Detect which cell encompasses the target text, then output its [X, Y] center coordinate. 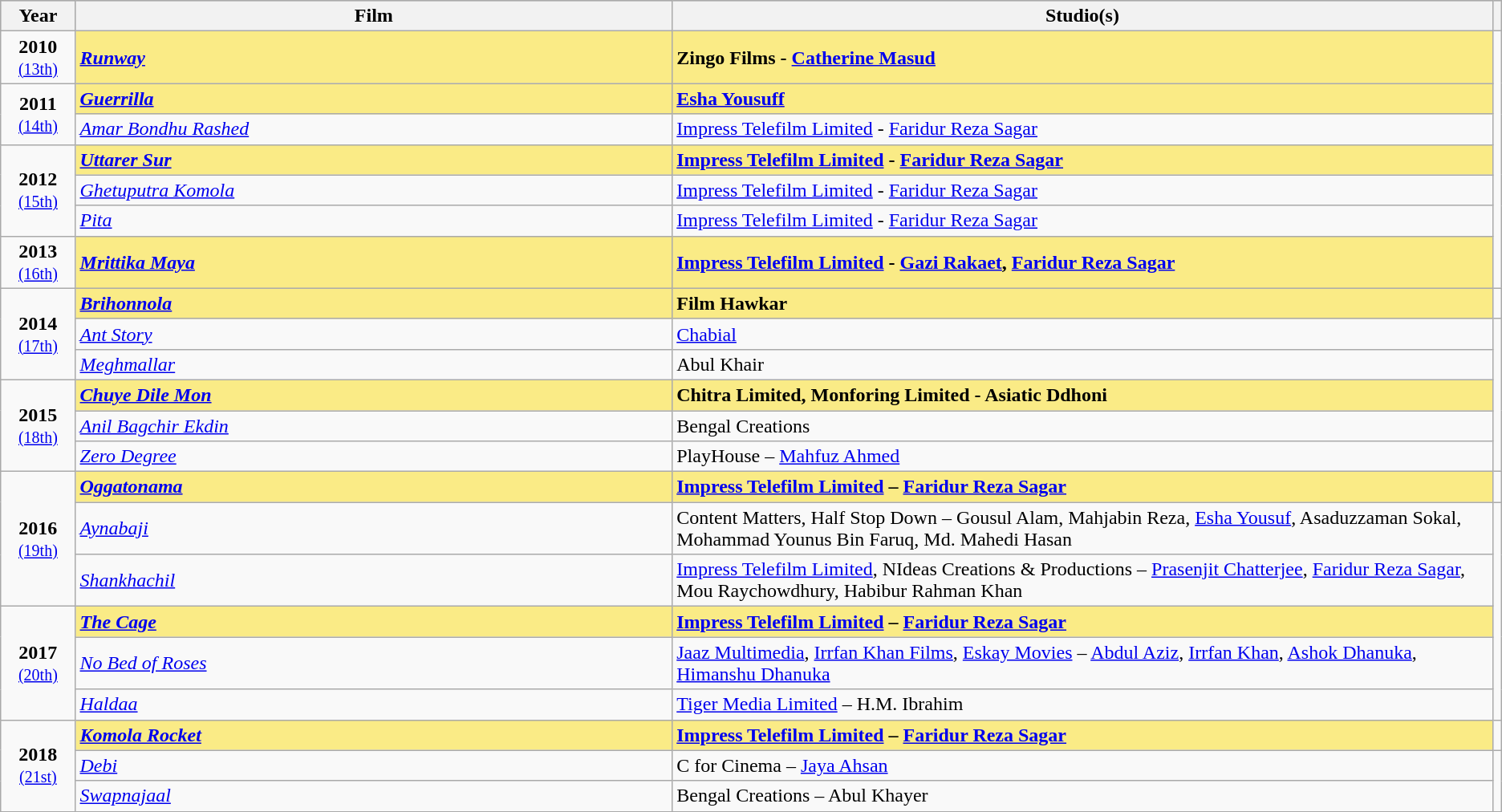
2017(20th) [39, 663]
Komola Rocket [374, 735]
Impress Telefilm Limited, NIdeas Creations & Productions – Prasenjit Chatterjee, Faridur Reza Sagar, Mou Raychowdhury, Habibur Rahman Khan [1082, 581]
2016(19th) [39, 539]
2014 (17th) [39, 334]
2012(15th) [39, 190]
C for Cinema – Jaya Ahsan [1082, 765]
Esha Yousuff [1082, 99]
PlayHouse – Mahfuz Ahmed [1082, 457]
Oggatonama [374, 487]
Runway [374, 58]
Bengal Creations – Abul Khayer [1082, 796]
Content Matters, Half Stop Down – Gousul Alam, Mahjabin Reza, Esha Yousuf, Asaduzzaman Sokal, Mohammad Younus Bin Faruq, Md. Mahedi Hasan [1082, 528]
Impress Telefilm Limited - Gazi Rakaet, Faridur Reza Sagar [1082, 262]
Chabial [1082, 334]
Guerrilla [374, 99]
Anil Bagchir Ekdin [374, 426]
Zingo Films - Catherine Masud [1082, 58]
2013(16th) [39, 262]
Swapnajaal [374, 796]
Chitra Limited, Monforing Limited - Asiatic Ddhoni [1082, 395]
Jaaz Multimedia, Irrfan Khan Films, Eskay Movies – Abdul Aziz, Irrfan Khan, Ashok Dhanuka, Himanshu Dhanuka [1082, 663]
2018(21st) [39, 765]
Ant Story [374, 334]
Film Hawkar [1082, 303]
Meghmallar [374, 364]
Ghetuputra Komola [374, 190]
2011(14th) [39, 114]
Aynabaji [374, 528]
Year [39, 16]
Bengal Creations [1082, 426]
2010(13th) [39, 58]
Pita [374, 221]
Shankhachil [374, 581]
Tiger Media Limited – H.M. Ibrahim [1082, 704]
No Bed of Roses [374, 663]
Abul Khair [1082, 364]
Debi [374, 765]
2015(18th) [39, 425]
Mrittika Maya [374, 262]
Haldaa [374, 704]
Amar Bondhu Rashed [374, 129]
Brihonnola [374, 303]
Film [374, 16]
The Cage [374, 622]
Chuye Dile Mon [374, 395]
Zero Degree [374, 457]
Studio(s) [1082, 16]
Uttarer Sur [374, 160]
